Identify which cell holds the provided text, then report its [X, Y] central coordinate. 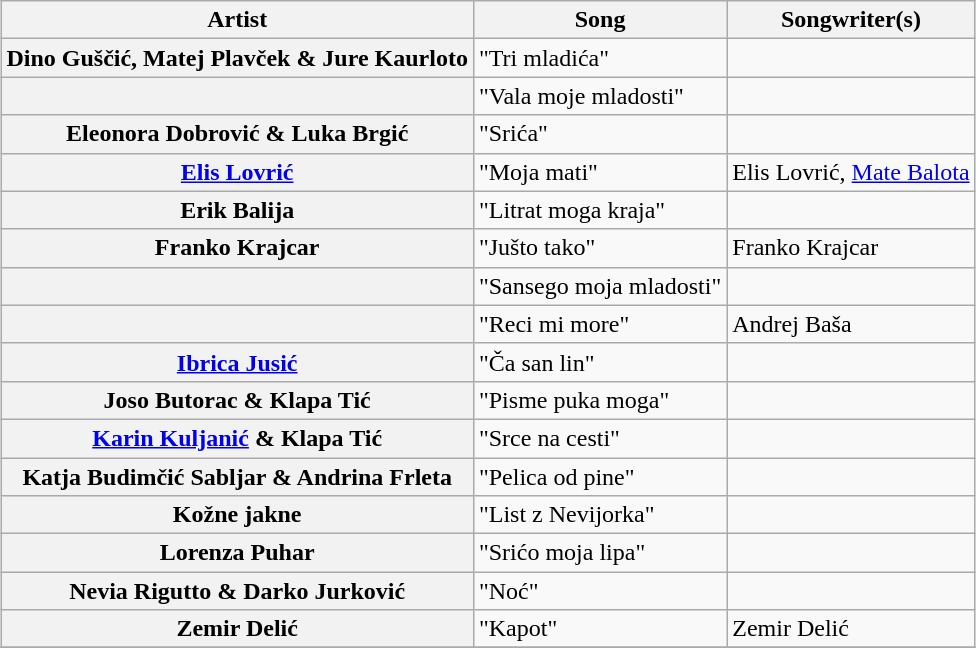
"Srićo moja lipa" [600, 553]
"Tri mladića" [600, 58]
"Litrat moga kraja" [600, 210]
Karin Kuljanić & Klapa Tić [238, 438]
"Pisme puka moga" [600, 400]
"Srića" [600, 134]
Erik Balija [238, 210]
"Jušto tako" [600, 248]
Katja Budimčić Sabljar & Andrina Frleta [238, 477]
"Vala moje mladosti" [600, 96]
"Ča san lin" [600, 362]
"Srce na cesti" [600, 438]
Nevia Rigutto & Darko Jurković [238, 591]
Eleonora Dobrović & Luka Brgić [238, 134]
Elis Lovrić [238, 172]
Lorenza Puhar [238, 553]
Elis Lovrić, Mate Balota [851, 172]
"List z Nevijorka" [600, 515]
Andrej Baša [851, 324]
Ibrica Jusić [238, 362]
"Moja mati" [600, 172]
"Kapot" [600, 629]
Songwriter(s) [851, 20]
Dino Guščić, Matej Plavček & Jure Kaurloto [238, 58]
Kožne jakne [238, 515]
Joso Butorac & Klapa Tić [238, 400]
"Pelica od pine" [600, 477]
"Reci mi more" [600, 324]
"Sansego moja mladosti" [600, 286]
Song [600, 20]
Artist [238, 20]
"Noć" [600, 591]
